Locate the cell with the specified text and output its (X, Y) center coordinate. 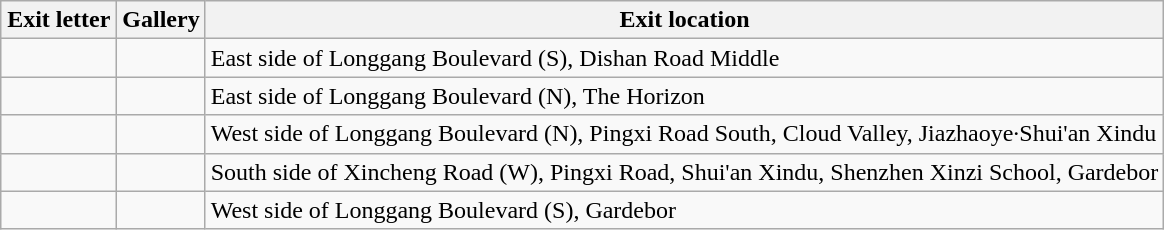
West side of Longgang Boulevard (N), Pingxi Road South, Cloud Valley, Jiazhaoye·Shui'an Xindu (684, 134)
Exit location (684, 20)
West side of Longgang Boulevard (S), Gardebor (684, 210)
South side of Xincheng Road (W), Pingxi Road, Shui'an Xindu, Shenzhen Xinzi School, Gardebor (684, 172)
East side of Longgang Boulevard (S), Dishan Road Middle (684, 58)
Gallery (161, 20)
East side of Longgang Boulevard (N), The Horizon (684, 96)
Exit letter (59, 20)
